Provide the [x, y] coordinate of the cell's center where the given text is located.  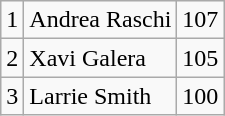
Andrea Raschi [100, 20]
2 [12, 58]
107 [200, 20]
1 [12, 20]
Larrie Smith [100, 96]
3 [12, 96]
Xavi Galera [100, 58]
100 [200, 96]
105 [200, 58]
